Determine the [x, y] coordinate at the center of the cell enclosing the given text.  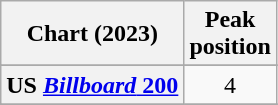
4 [230, 85]
Chart (2023) [92, 34]
Peakposition [230, 34]
US Billboard 200 [92, 85]
